Find where the given text appears and provide that cell's center as [X, Y] coordinate. 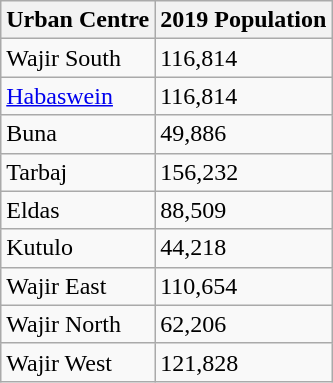
88,509 [244, 210]
Wajir North [78, 324]
Kutulo [78, 248]
49,886 [244, 134]
44,218 [244, 248]
Habaswein [78, 96]
Wajir South [78, 58]
110,654 [244, 286]
Buna [78, 134]
121,828 [244, 362]
Tarbaj [78, 172]
156,232 [244, 172]
62,206 [244, 324]
Wajir East [78, 286]
2019 Population [244, 20]
Urban Centre [78, 20]
Wajir West [78, 362]
Eldas [78, 210]
